Output the [X, Y] coordinate of the center of the cell containing the given text.  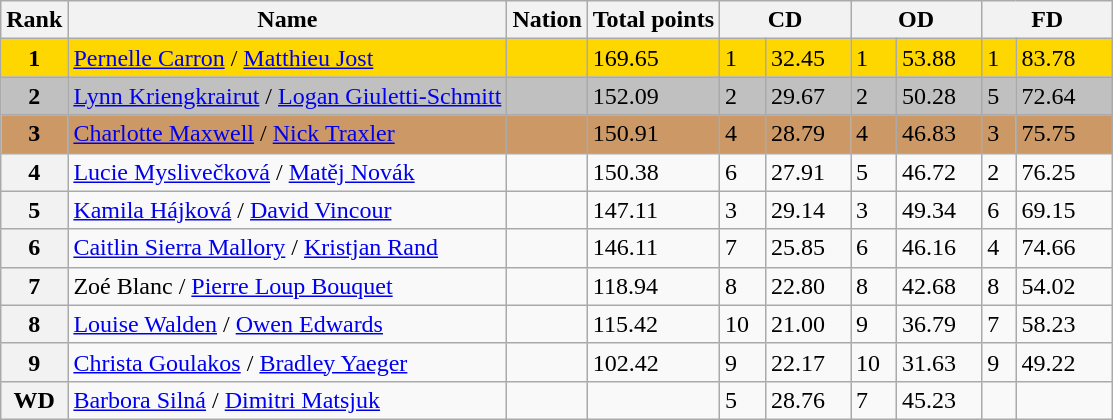
Pernelle Carron / Matthieu Jost [288, 58]
Charlotte Maxwell / Nick Traxler [288, 134]
Total points [653, 20]
31.63 [938, 362]
29.14 [808, 210]
152.09 [653, 96]
29.67 [808, 96]
147.11 [653, 210]
49.34 [938, 210]
46.83 [938, 134]
22.80 [808, 286]
25.85 [808, 248]
46.72 [938, 172]
53.88 [938, 58]
Rank [34, 20]
150.91 [653, 134]
WD [34, 400]
49.22 [1064, 362]
Name [288, 20]
42.68 [938, 286]
Lynn Kriengkrairut / Logan Giuletti-Schmitt [288, 96]
36.79 [938, 324]
Caitlin Sierra Mallory / Kristjan Rand [288, 248]
FD [1048, 20]
150.38 [653, 172]
32.45 [808, 58]
50.28 [938, 96]
OD [916, 20]
Lucie Myslivečková / Matěj Novák [288, 172]
Christa Goulakos / Bradley Yaeger [288, 362]
74.66 [1064, 248]
75.75 [1064, 134]
Louise Walden / Owen Edwards [288, 324]
54.02 [1064, 286]
Nation [547, 20]
169.65 [653, 58]
22.17 [808, 362]
Barbora Silná / Dimitri Matsjuk [288, 400]
146.11 [653, 248]
Zoé Blanc / Pierre Loup Bouquet [288, 286]
69.15 [1064, 210]
118.94 [653, 286]
102.42 [653, 362]
76.25 [1064, 172]
115.42 [653, 324]
28.76 [808, 400]
46.16 [938, 248]
21.00 [808, 324]
27.91 [808, 172]
72.64 [1064, 96]
58.23 [1064, 324]
45.23 [938, 400]
28.79 [808, 134]
CD [786, 20]
83.78 [1064, 58]
Kamila Hájková / David Vincour [288, 210]
